Capture the cell that displays the provided text and extract its [X, Y] central coordinate. 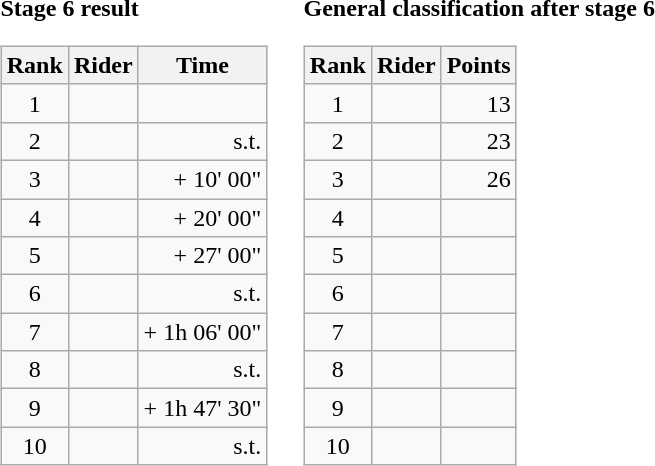
+ 10' 00" [202, 179]
+ 20' 00" [202, 217]
23 [478, 141]
+ 27' 00" [202, 256]
+ 1h 06' 00" [202, 332]
26 [478, 179]
+ 1h 47' 30" [202, 408]
Points [478, 65]
Time [202, 65]
13 [478, 103]
